Return (x, y) of the center of cell containing provided text 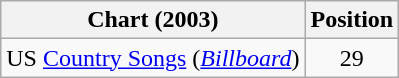
US Country Songs (Billboard) (153, 58)
Chart (2003) (153, 20)
29 (352, 58)
Position (352, 20)
